Provide the [x, y] coordinate of the cell's center where the given text is located.  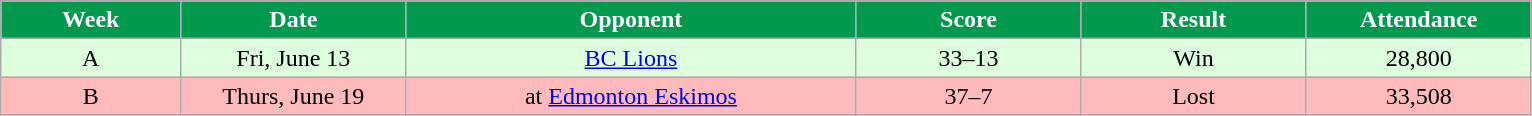
Week [91, 20]
Fri, June 13 [294, 58]
Opponent [631, 20]
Attendance [1418, 20]
28,800 [1418, 58]
Lost [1194, 96]
A [91, 58]
Date [294, 20]
BC Lions [631, 58]
Result [1194, 20]
37–7 [968, 96]
33–13 [968, 58]
33,508 [1418, 96]
Thurs, June 19 [294, 96]
Score [968, 20]
Win [1194, 58]
at Edmonton Eskimos [631, 96]
B [91, 96]
